Provide the (x, y) coordinate of the cell's center where the given text is located.  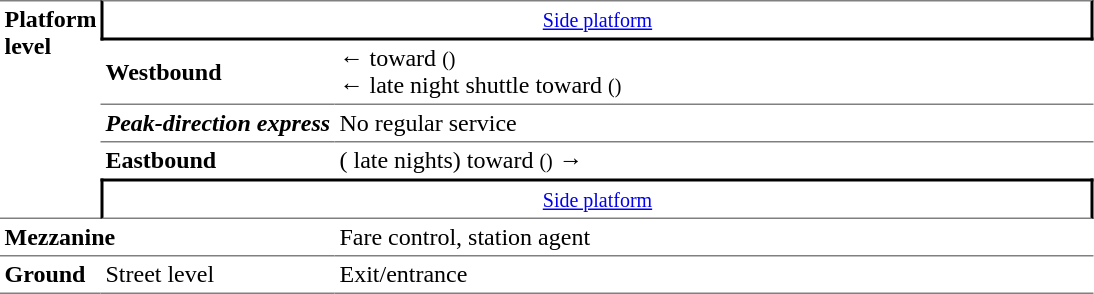
Westbound (218, 72)
Exit/entrance (714, 275)
Eastbound (218, 160)
Platform level (50, 110)
Street level (218, 275)
( late nights) toward () → (714, 160)
Ground (50, 275)
← toward ()← late night shuttle toward () (714, 72)
Peak-direction express (218, 123)
Mezzanine (168, 238)
No regular service (714, 123)
Fare control, station agent (714, 238)
